Provide the (x, y) coordinate of the cell's center where the given text is located.  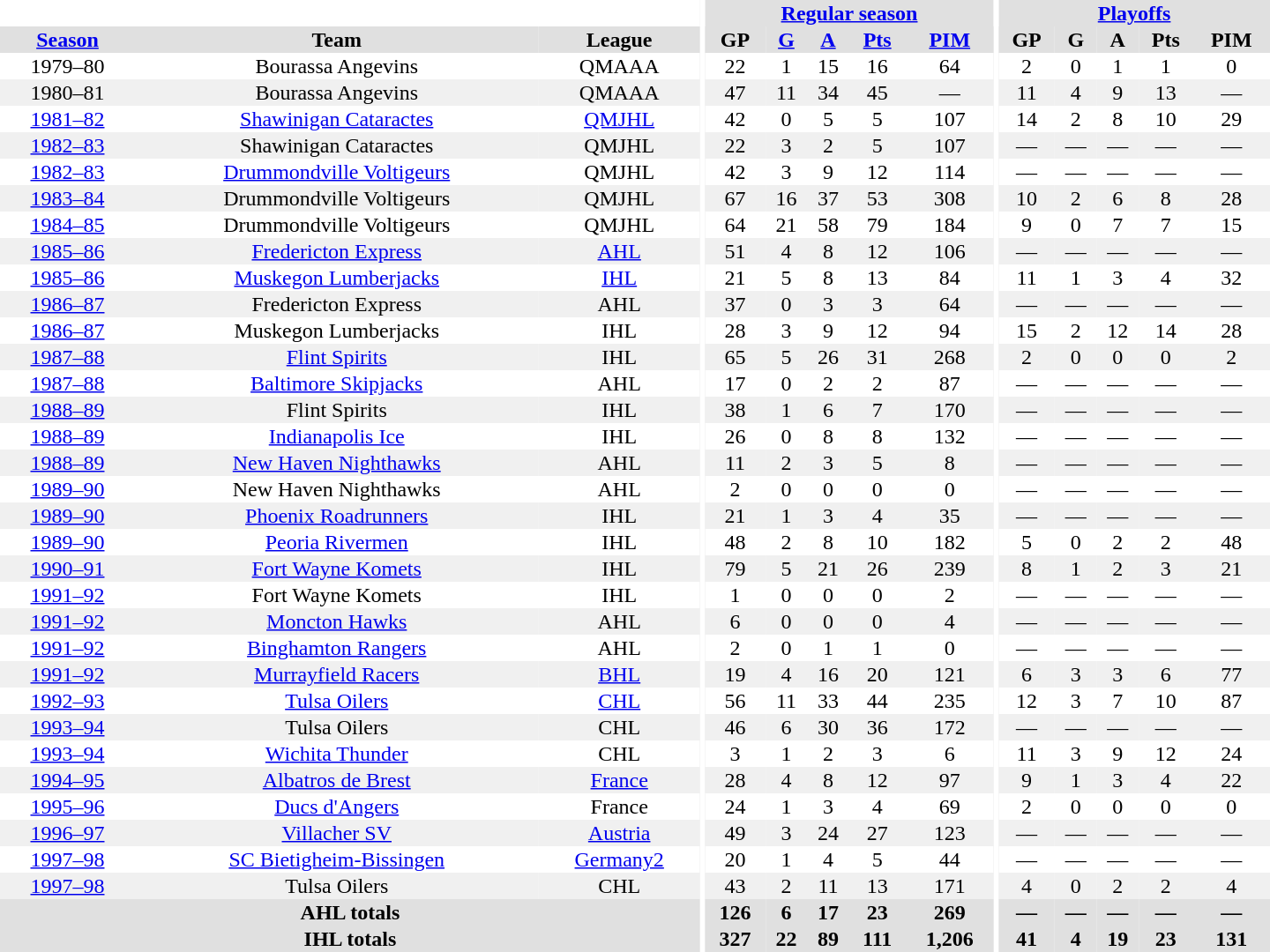
268 (950, 357)
1996–97 (67, 833)
53 (878, 198)
327 (736, 939)
Peoria Rivermen (337, 542)
31 (878, 357)
1981–82 (67, 119)
Wichita Thunder (337, 754)
1979–80 (67, 66)
1990–91 (67, 569)
Playoffs (1134, 13)
33 (827, 701)
172 (950, 727)
235 (950, 701)
106 (950, 251)
84 (950, 278)
34 (827, 93)
27 (878, 833)
Indianapolis Ice (337, 436)
1984–85 (67, 225)
29 (1231, 119)
1,206 (950, 939)
41 (1027, 939)
89 (827, 939)
Regular season (849, 13)
97 (950, 780)
Team (337, 40)
49 (736, 833)
Baltimore Skipjacks (337, 383)
Albatros de Brest (337, 780)
94 (950, 331)
51 (736, 251)
308 (950, 198)
239 (950, 569)
35 (950, 516)
132 (950, 436)
121 (950, 674)
Austria (619, 833)
65 (736, 357)
67 (736, 198)
IHL totals (350, 939)
126 (736, 912)
Villacher SV (337, 833)
45 (878, 93)
Moncton Hawks (337, 621)
77 (1231, 674)
1983–84 (67, 198)
30 (827, 727)
43 (736, 886)
Season (67, 40)
Phoenix Roadrunners (337, 516)
114 (950, 172)
123 (950, 833)
32 (1231, 278)
182 (950, 542)
171 (950, 886)
Murrayfield Racers (337, 674)
1992–93 (67, 701)
56 (736, 701)
111 (878, 939)
1994–95 (67, 780)
69 (950, 807)
BHL (619, 674)
170 (950, 410)
36 (878, 727)
Germany2 (619, 859)
SC Bietigheim-Bissingen (337, 859)
1995–96 (67, 807)
AHL totals (350, 912)
131 (1231, 939)
Binghamton Rangers (337, 648)
League (619, 40)
47 (736, 93)
184 (950, 225)
269 (950, 912)
Ducs d'Angers (337, 807)
58 (827, 225)
46 (736, 727)
1980–81 (67, 93)
38 (736, 410)
